Find where the given text appears and provide that cell's center as (x, y) coordinate. 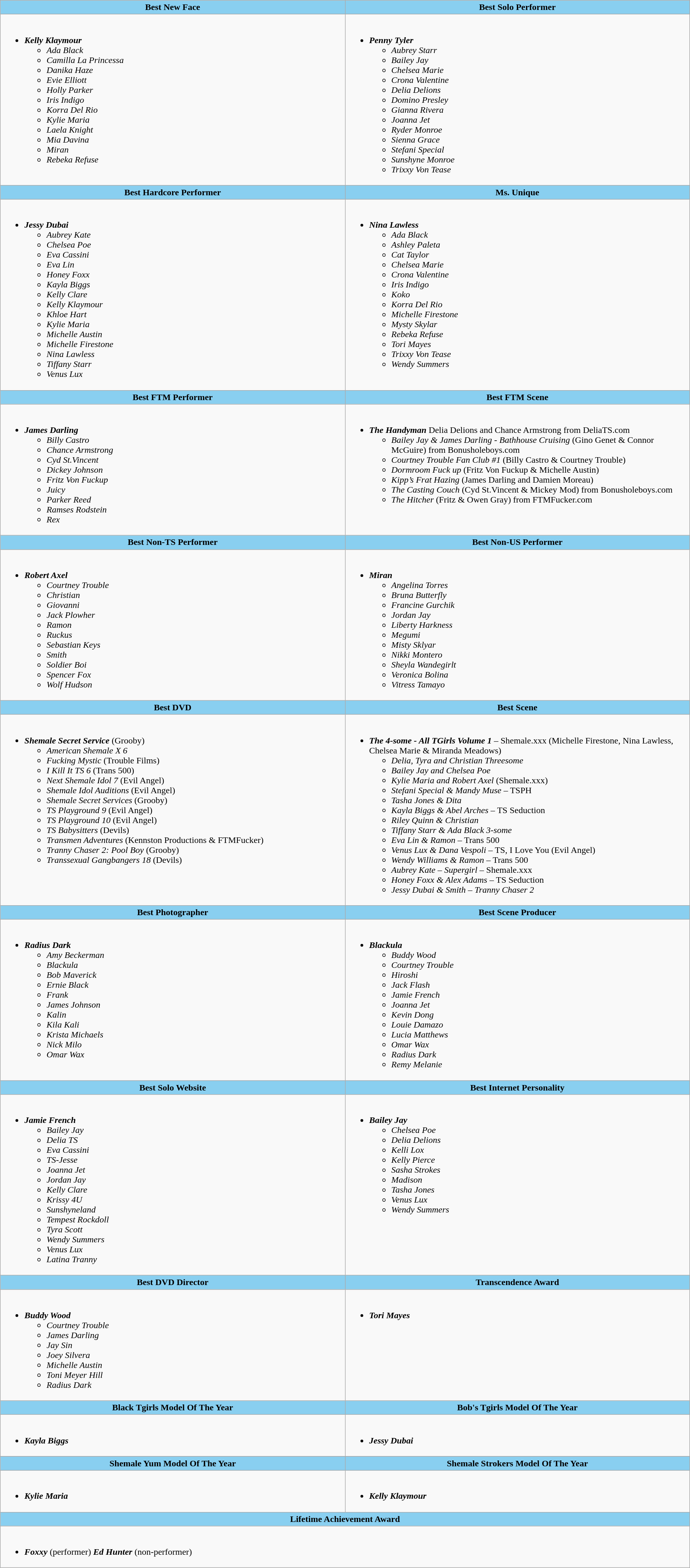
Best FTM Performer (172, 397)
Bob's Tgirls Model Of The Year (517, 1408)
Best Solo Website (172, 1087)
BlackulaBuddy WoodCourtney TroubleHiroshiJack FlashJamie FrenchJoanna JetKevin DongLouie DamazoLucia MatthewsOmar WaxRadius DarkRemy Melanie (517, 1000)
Robert AxelCourtney TroubleChristianGiovanniJack PlowherRamonRuckusSebastian KeysSmithSoldier BoiSpencer FoxWolf Hudson (172, 625)
Ms. Unique (517, 192)
James DarlingBilly CastroChance ArmstrongCyd St.VincentDickey JohnsonFritz Von FuckupJuicyParker ReedRamses RodsteinRex (172, 470)
Black Tgirls Model Of The Year (172, 1408)
Kayla Biggs (172, 1435)
Bailey JayChelsea PoeDelia DelionsKelli LoxKelly PierceSasha StrokesMadisonTasha JonesVenus LuxWendy Summers (517, 1185)
Buddy WoodCourtney TroubleJames DarlingJay SinJoey SilveraMichelle AustinToni Meyer HillRadius Dark (172, 1345)
Best Hardcore Performer (172, 192)
Best Non-TS Performer (172, 542)
Kelly Klaymour (517, 1491)
Best Scene Producer (517, 912)
Best DVD (172, 707)
Tori Mayes (517, 1345)
Best Internet Personality (517, 1087)
Best FTM Scene (517, 397)
Radius DarkAmy BeckermanBlackulaBob MaverickErnie BlackFrankJames JohnsonKalinKila KaliKrista MichaelsNick MiloOmar Wax (172, 1000)
Foxxy (performer) Ed Hunter (non-performer) (345, 1547)
Best Non-US Performer (517, 542)
Transcendence Award (517, 1282)
Best Photographer (172, 912)
Shemale Strokers Model Of The Year (517, 1463)
Best DVD Director (172, 1282)
Best Scene (517, 707)
Lifetime Achievement Award (345, 1519)
Jessy Dubai (517, 1435)
Best New Face (172, 7)
Shemale Yum Model Of The Year (172, 1463)
Best Solo Performer (517, 7)
Kylie Maria (172, 1491)
